Extract the (X, Y) coordinate from the center of the cell holding the provided text.  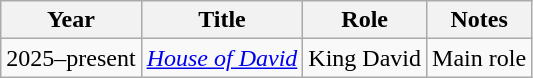
Title (222, 20)
King David (365, 58)
Notes (480, 20)
Role (365, 20)
House of David (222, 58)
2025–present (71, 58)
Year (71, 20)
Main role (480, 58)
